From the cell containing the given text, extract its center point as (x, y) coordinate. 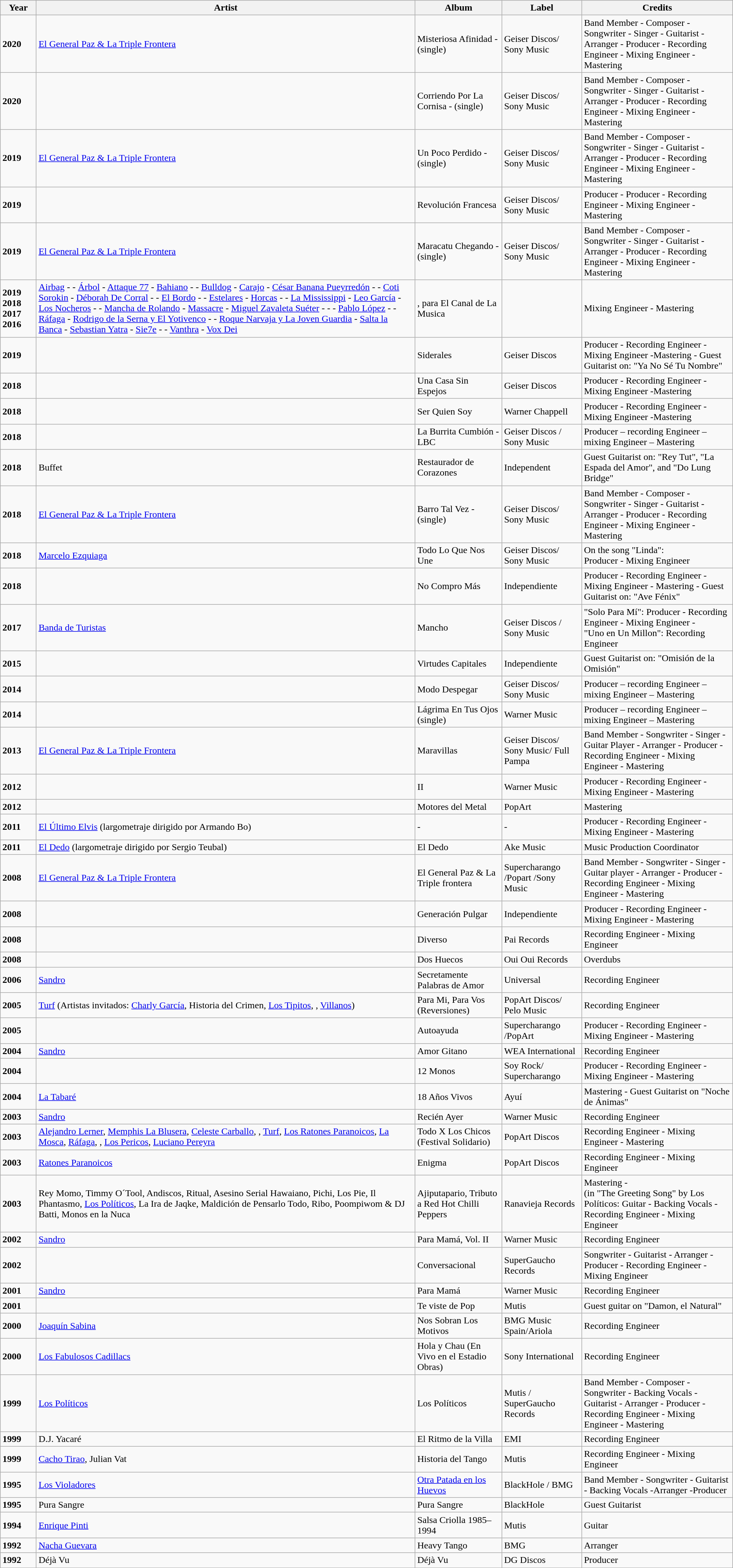
Recién Ayer (459, 1117)
Para Mamá (459, 1290)
Enrique Pinti (226, 1525)
Ake Music (542, 847)
BMG Music Spain/Ariola (542, 1325)
1994 (18, 1525)
Otra Patada en los Huevos (459, 1485)
Los Fabulosos Cadillacs (226, 1356)
Artist (226, 8)
Historia del Tango (459, 1459)
La Tabaré (226, 1097)
Guest Guitarist on: "Omisión de la Omisión" (657, 664)
Autoayuda (459, 1031)
Dos Huecos (459, 959)
Arranger (657, 1545)
Universal (542, 979)
Ser Quien Soy (459, 411)
Guest Guitarist on: "Rey Tut", "La Espada del Amor", and "Do Lung Bridge" (657, 467)
Maravillas (459, 751)
Marcelo Ezquiaga (226, 556)
Buffet (226, 467)
II (459, 787)
Alejandro Lerner, Memphis La Blusera, Celeste Carballo, , Turf, Los Ratones Paranoicos, La Mosca, Ráfaga, , Los Pericos, Luciano Pereyra (226, 1137)
Guest guitar on "Damon, el Natural" (657, 1305)
Supercharango /Popart /Sony Music (542, 878)
Mastering - Guest Guitarist on "Noche de Ánimas" (657, 1097)
Modo Despegar (459, 689)
Para Mi, Para Vos (Reversiones) (459, 1005)
Year (18, 8)
El Último Elvis (largometraje dirigido por Armando Bo) (226, 827)
Hola y Chau (En Vivo en el Estadio Obras) (459, 1356)
Mixing Engineer - Mastering (657, 308)
Cacho Tirao, Julian Vat (226, 1459)
Mutis /SuperGaucho Records (542, 1403)
D.J. Yacaré (226, 1439)
Un Poco Perdido - (single) (459, 158)
18 Años Vivos (459, 1097)
SuperGaucho Records (542, 1265)
El Dedo (459, 847)
Ayuí (542, 1097)
Lágrima En Tus Ojos (single) (459, 715)
Producer (657, 1560)
Amor Gitano (459, 1051)
Maracatu Chegando - (single) (459, 251)
Producer - Recording Engineer - Mixing Engineer - Mastering - Guest Guitarist on: "Ave Fénix" (657, 586)
Songwriter - Guitarist - Arranger - Producer - Recording Engineer - Mixing Engineer (657, 1265)
Producer - Recording Engineer - Mixing Engineer -Mastering - Guest Guitarist on: "Ya No Sé Tu Nombre" (657, 355)
Music Production Coordinator (657, 847)
Motores del Metal (459, 807)
El Dedo (largometraje dirigido por Sergio Teubal) (226, 847)
Guest Guitarist (657, 1505)
Soy Rock/ Supercharango (542, 1071)
Geiser Discos/ Sony Music/ Full Pampa (542, 751)
Misteriosa Afinidad - (single) (459, 44)
Recording Engineer - Mixing Engineer - Mastering (657, 1137)
Band Member - Songwriter - Singer - Guitar Player - Arranger - Producer - Recording Engineer - Mixing Engineer - Mastering (657, 751)
Ratones Paranoicos (226, 1162)
Producer - Producer - Recording Engineer - Mixing Engineer - Mastering (657, 205)
BlackHole (542, 1505)
Mastering (657, 807)
El Ritmo de la Villa (459, 1439)
2013 (18, 751)
Ranavieja Records (542, 1204)
, para El Canal de La Musica (459, 308)
WEA International (542, 1051)
Credits (657, 8)
Todo X Los Chicos (Festival Solidario) (459, 1137)
Mancho (459, 628)
Virtudes Capitales (459, 664)
2015 (18, 664)
Warner Chappell (542, 411)
Salsa Criolla 1985–1994 (459, 1525)
Album (459, 8)
Ajiputapario, Tributo a Red Hot Chilli Peppers (459, 1204)
Turf (Artistas invitados: Charly García, Historia del Crimen, Los Tipitos, , Villanos) (226, 1005)
Restaurador de Corazones (459, 467)
Banda de Turistas (226, 628)
BlackHole / BMG (542, 1485)
Nacha Guevara (226, 1545)
Siderales (459, 355)
Joaquín Sabina (226, 1325)
Guitar (657, 1525)
EMI (542, 1439)
PopArt Discos/ Pelo Music (542, 1005)
Heavy Tango (459, 1545)
Generación Pulgar (459, 914)
Sony International (542, 1356)
"Solo Para Mí": Producer - Recording Engineer - Mixing Engineer -"Uno en Un Millon": Recording Engineer (657, 628)
PopArt (542, 807)
Mastering -(in "The Greeting Song" by Los Políticos: Guitar - Backing Vocals - Recording Engineer - Mixing Engineer (657, 1204)
12 Monos (459, 1071)
BMG (542, 1545)
On the song "Linda":Producer - Mixing Engineer (657, 556)
Nos Sobran Los Motivos (459, 1325)
Corriendo Por La Cornisa - (single) (459, 101)
Una Casa Sin Espejos (459, 386)
Diverso (459, 939)
Label (542, 8)
2019 2018 2017 2016 (18, 308)
Secretamente Palabras de Amor (459, 979)
Band Member - Composer - Songwriter - Backing Vocals - Guitarist - Arranger - Producer - Recording Engineer - Mixing Engineer - Mastering (657, 1403)
Los Violadores (226, 1485)
Barro Tal Vez - (single) (459, 514)
Independent (542, 467)
Conversacional (459, 1265)
Todo Lo Que Nos Une (459, 556)
DG Discos (542, 1560)
Para Mamá, Vol. II (459, 1240)
Band Member - Songwriter - Guitarist - Backing Vocals -Arranger -Producer (657, 1485)
El General Paz & La Triple frontera (459, 878)
2006 (18, 979)
Te viste de Pop (459, 1305)
Supercharango /PopArt (542, 1031)
Band Member - Songwriter - Singer - Guitar player - Arranger - Producer - Recording Engineer - Mixing Engineer - Mastering (657, 878)
Enigma (459, 1162)
La Burrita Cumbión - LBC (459, 437)
Overdubs (657, 959)
No Compro Más (459, 586)
2017 (18, 628)
Revolución Francesa (459, 205)
Oui Oui Records (542, 959)
Pai Records (542, 939)
